Find where the given text appears and provide that cell's center as (X, Y) coordinate. 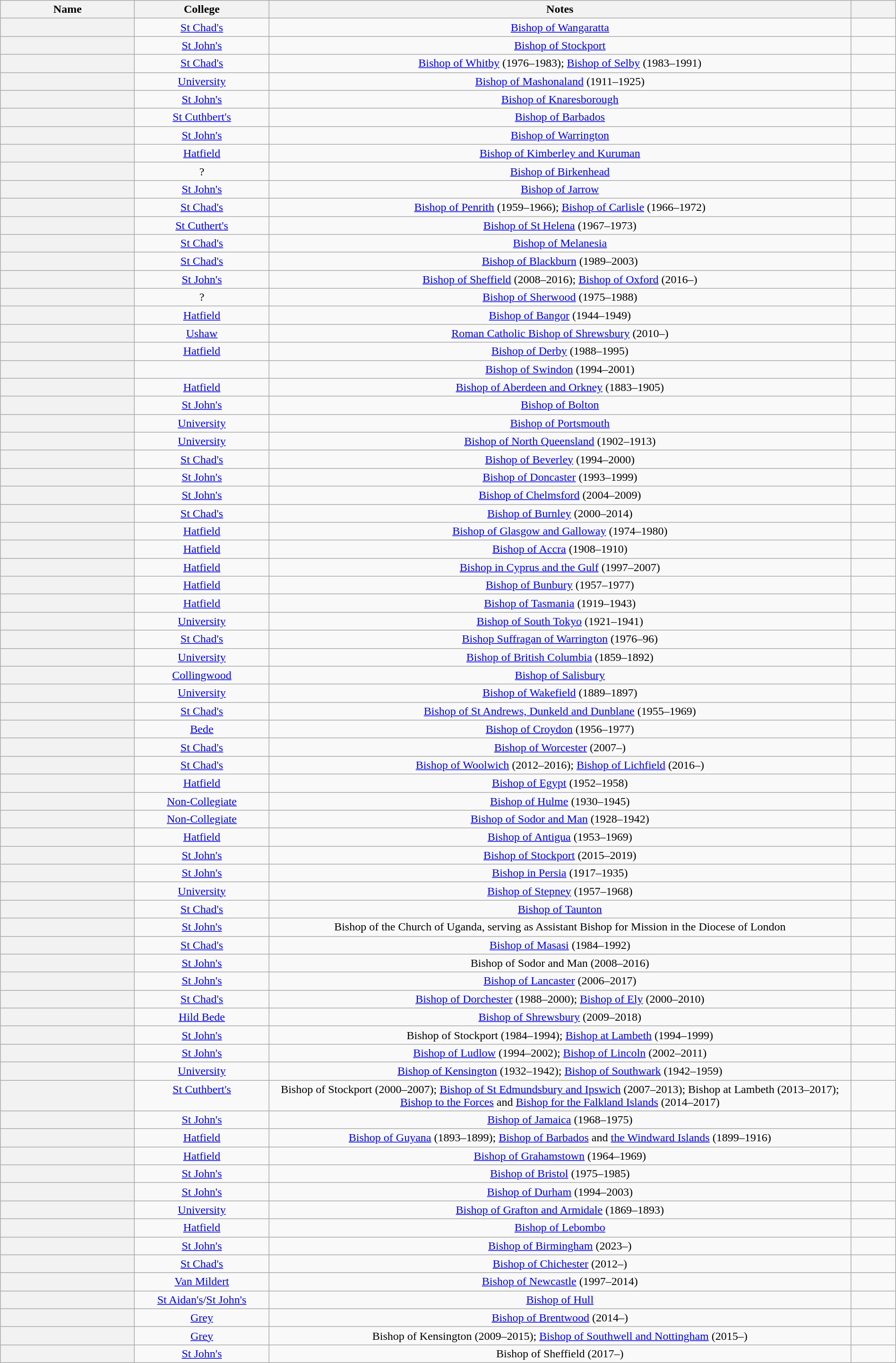
Bishop of Kensington (2009–2015); Bishop of Southwell and Nottingham (2015–) (560, 1336)
Bishop of Beverley (1994–2000) (560, 459)
Bishop of Stepney (1957–1968) (560, 891)
Bishop of Stockport (1984–1994); Bishop at Lambeth (1994–1999) (560, 1035)
Bishop of Chichester (2012–) (560, 1264)
Bishop of Sodor and Man (2008–2016) (560, 963)
Bishop of Warrington (560, 135)
Bishop of Derby (1988–1995) (560, 351)
Van Mildert (202, 1282)
Bishop of Ludlow (1994–2002); Bishop of Lincoln (2002–2011) (560, 1053)
Bishop of Kensington (1932–1942); Bishop of Southwark (1942–1959) (560, 1071)
St Cuthert's (202, 226)
Bishop of Bunbury (1957–1977) (560, 585)
Bishop of Aberdeen and Orkney (1883–1905) (560, 387)
Bishop of Penrith (1959–1966); Bishop of Carlisle (1966–1972) (560, 207)
Bishop of Taunton (560, 909)
Bishop of Stockport (560, 45)
College (202, 9)
Bishop of St Helena (1967–1973) (560, 226)
Bishop of Grahamstown (1964–1969) (560, 1156)
Name (68, 9)
Hild Bede (202, 1017)
Bishop of the Church of Uganda, serving as Assistant Bishop for Mission in the Diocese of London (560, 927)
Bishop of Jarrow (560, 189)
Bishop of North Queensland (1902–1913) (560, 441)
Bishop of Tasmania (1919–1943) (560, 603)
Bishop Suffragan of Warrington (1976–96) (560, 639)
Bishop of Guyana (1893–1899); Bishop of Barbados and the Windward Islands (1899–1916) (560, 1138)
Bishop of Brentwood (2014–) (560, 1318)
Bishop of Mashonaland (1911–1925) (560, 81)
Bishop of Salisbury (560, 675)
Bishop of Lebombo (560, 1228)
Bishop of Kimberley and Kuruman (560, 153)
Bishop of Barbados (560, 117)
Ushaw (202, 333)
Bishop of Shrewsbury (2009–2018) (560, 1017)
Bishop of Sherwood (1975–1988) (560, 297)
Bishop of Croydon (1956–1977) (560, 729)
Bishop of Bolton (560, 405)
Bishop of British Columbia (1859–1892) (560, 657)
Bishop of Birkenhead (560, 171)
Bishop of Chelmsford (2004–2009) (560, 495)
Bishop of Jamaica (1968–1975) (560, 1120)
Bishop of Bangor (1944–1949) (560, 315)
Bishop of Egypt (1952–1958) (560, 783)
Bishop of Sodor and Man (1928–1942) (560, 819)
Bishop of Wangaratta (560, 27)
Bishop of Melanesia (560, 243)
Bishop of Glasgow and Galloway (1974–1980) (560, 531)
Bishop of Worcester (2007–) (560, 747)
Bishop of Wakefield (1889–1897) (560, 693)
Bishop of Hull (560, 1300)
Roman Catholic Bishop of Shrewsbury (2010–) (560, 333)
Bishop of Sheffield (2017–) (560, 1354)
Bishop of Bristol (1975–1985) (560, 1174)
Bishop in Persia (1917–1935) (560, 873)
Bishop of Sheffield (2008–2016); Bishop of Oxford (2016–) (560, 279)
Bishop of Antigua (1953–1969) (560, 837)
Bishop of Blackburn (1989–2003) (560, 261)
Bishop of Birmingham (2023–) (560, 1246)
Bishop of Portsmouth (560, 423)
Bishop of Accra (1908–1910) (560, 549)
St Aidan's/St John's (202, 1300)
Bishop in Cyprus and the Gulf (1997–2007) (560, 567)
Bishop of Swindon (1994–2001) (560, 369)
Bishop of Stockport (2015–2019) (560, 855)
Bishop of Hulme (1930–1945) (560, 801)
Bishop of Dorchester (1988–2000); Bishop of Ely (2000–2010) (560, 999)
Bishop of Woolwich (2012–2016); Bishop of Lichfield (2016–) (560, 765)
Bishop of Lancaster (2006–2017) (560, 981)
Bishop of Masasi (1984–1992) (560, 945)
Bishop of Burnley (2000–2014) (560, 513)
Bishop of Durham (1994–2003) (560, 1192)
Collingwood (202, 675)
Bishop of St Andrews, Dunkeld and Dunblane (1955–1969) (560, 711)
Bishop of South Tokyo (1921–1941) (560, 621)
Bishop of Knaresborough (560, 99)
Bishop of Doncaster (1993–1999) (560, 477)
Bishop of Grafton and Armidale (1869–1893) (560, 1210)
Notes (560, 9)
Bishop of Whitby (1976–1983); Bishop of Selby (1983–1991) (560, 63)
Bishop of Newcastle (1997–2014) (560, 1282)
Bede (202, 729)
